From the cell containing the given text, extract its center point as (X, Y) coordinate. 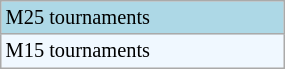
M25 tournaments (142, 17)
M15 tournaments (142, 51)
